Return (x, y) of the center of cell containing provided text 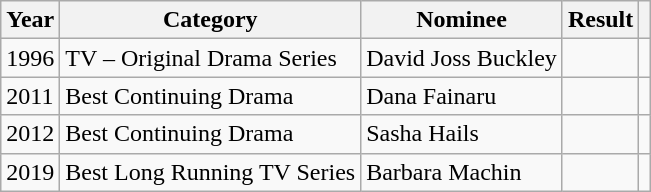
Best Long Running TV Series (210, 172)
Year (30, 20)
Nominee (462, 20)
2011 (30, 96)
1996 (30, 58)
Sasha Hails (462, 134)
David Joss Buckley (462, 58)
2019 (30, 172)
Barbara Machin (462, 172)
Result (600, 20)
2012 (30, 134)
Category (210, 20)
TV – Original Drama Series (210, 58)
Dana Fainaru (462, 96)
